Capture the cell that displays the provided text and extract its (x, y) central coordinate. 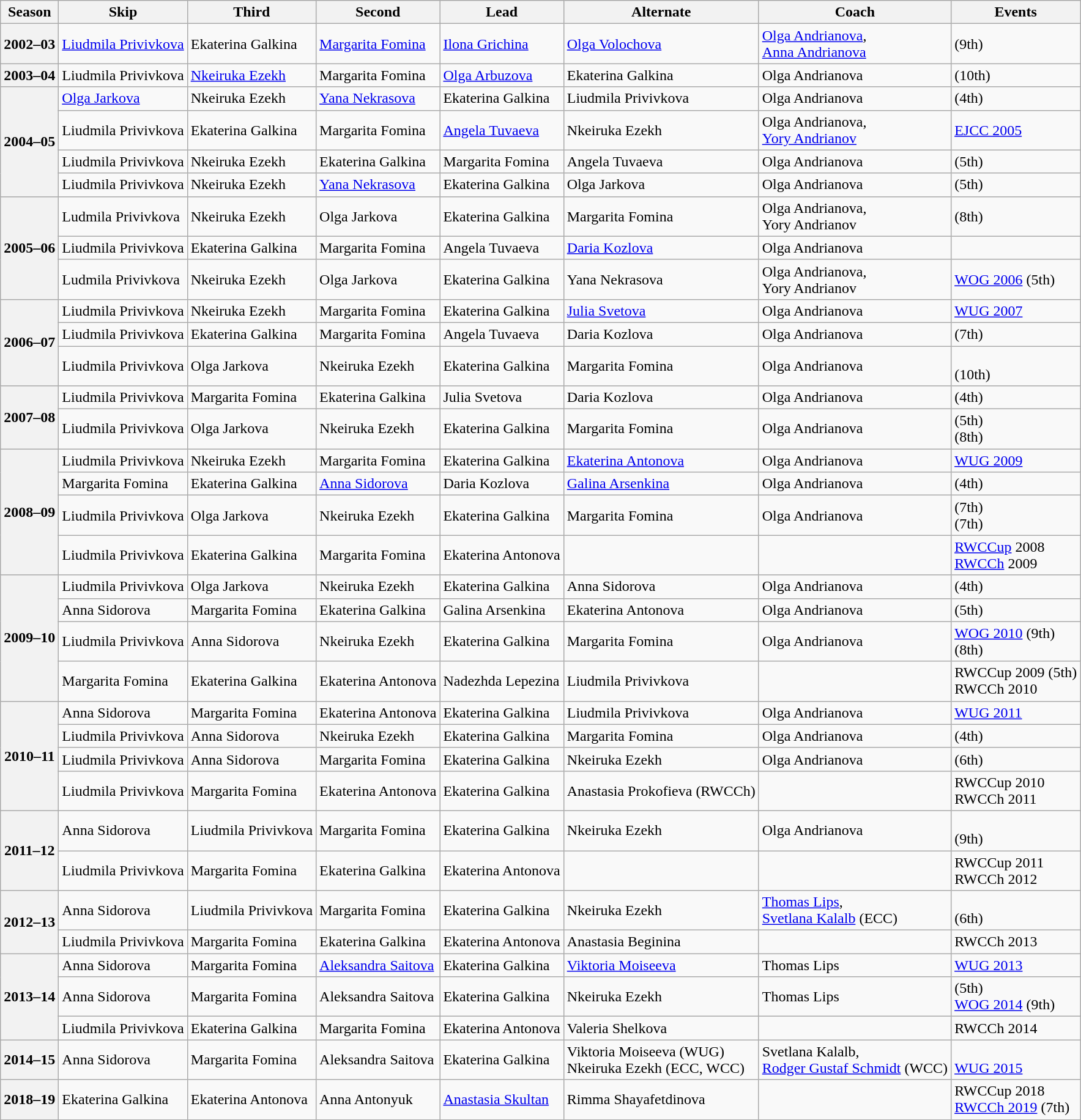
(5th)WOG 2014 (9th) (1016, 997)
2003–04 (29, 75)
Season (29, 12)
Nadezhda Lepezina (502, 681)
EJCC 2005 (1016, 130)
Lead (502, 12)
Valeria Shelkova (661, 1028)
RWCCup 2008 RWCCh 2009 (1016, 555)
2006–07 (29, 343)
WUG 2009 (1016, 461)
Anna Antonyuk (378, 1100)
2018–19 (29, 1100)
(7th) (7th) (1016, 515)
RWCCh 2013 (1016, 942)
WOG 2010 (9th) (8th) (1016, 641)
2007–08 (29, 417)
Third (251, 12)
Events (1016, 12)
Coach (855, 12)
2014–15 (29, 1059)
Anastasia Beginina (661, 942)
Viktoria Moiseeva (WUG)Nkeiruka Ezekh (ECC, WCC) (661, 1059)
Skip (123, 12)
Svetlana Kalalb,Rodger Gustaf Schmidt (WCC) (855, 1059)
2013–14 (29, 997)
RWCCup 2018 RWCCh 2019 (7th) (1016, 1100)
Thomas Lips,Svetlana Kalalb (ECC) (855, 910)
2004–05 (29, 142)
(8th) (1016, 217)
2009–10 (29, 638)
RWCCup 2009 (5th)RWCCh 2010 (1016, 681)
Olga Andrianova,Anna Andrianova (855, 44)
Viktoria Moiseeva (661, 965)
WUG 2011 (1016, 713)
Anastasia Prokofieva (RWCCh) (661, 790)
WUG 2013 (1016, 965)
Anastasia Skultan (502, 1100)
Ilona Grichina (502, 44)
WUG 2015 (1016, 1059)
Olga Arbuzova (502, 75)
RWCCup 2011 RWCCh 2012 (1016, 870)
Rimma Shayafetdinova (661, 1100)
RWCCh 2014 (1016, 1028)
WUG 2007 (1016, 311)
RWCCup 2010 RWCCh 2011 (1016, 790)
2002–03 (29, 44)
WOG 2006 (5th) (1016, 279)
Olga Volochova (661, 44)
2005–06 (29, 248)
(5th) (8th) (1016, 429)
Alternate (661, 12)
2010–11 (29, 756)
2011–12 (29, 850)
2008–09 (29, 512)
2012–13 (29, 922)
(7th) (1016, 334)
Second (378, 12)
